Output the [X, Y] coordinate of the center of the cell containing the given text.  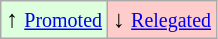
↑ Promoted [54, 20]
↓ Relegated [162, 20]
